Locate the cell with the specified text and output its (x, y) center coordinate. 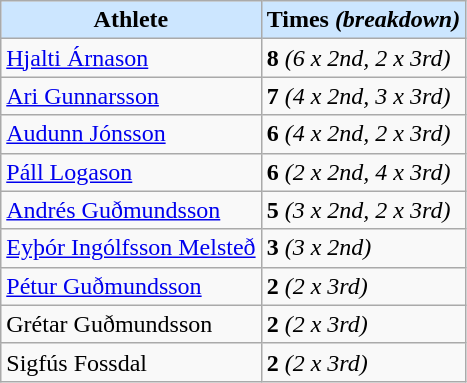
Audunn Jónsson (131, 134)
Pétur Guðmundsson (131, 286)
5 (3 x 2nd, 2 x 3rd) (364, 210)
6 (2 x 2nd, 4 x 3rd) (364, 172)
Andrés Guðmundsson (131, 210)
Ari Gunnarsson (131, 96)
7 (4 x 2nd, 3 x 3rd) (364, 96)
8 (6 x 2nd, 2 x 3rd) (364, 58)
6 (4 x 2nd, 2 x 3rd) (364, 134)
Eyþór Ingólfsson Melsteð (131, 248)
3 (3 x 2nd) (364, 248)
Athlete (131, 20)
Hjalti Árnason (131, 58)
Sigfús Fossdal (131, 362)
Grétar Guðmundsson (131, 324)
Times (breakdown) (364, 20)
Páll Logason (131, 172)
